For the text-containing cell, return its midpoint in (X, Y) coordinate format. 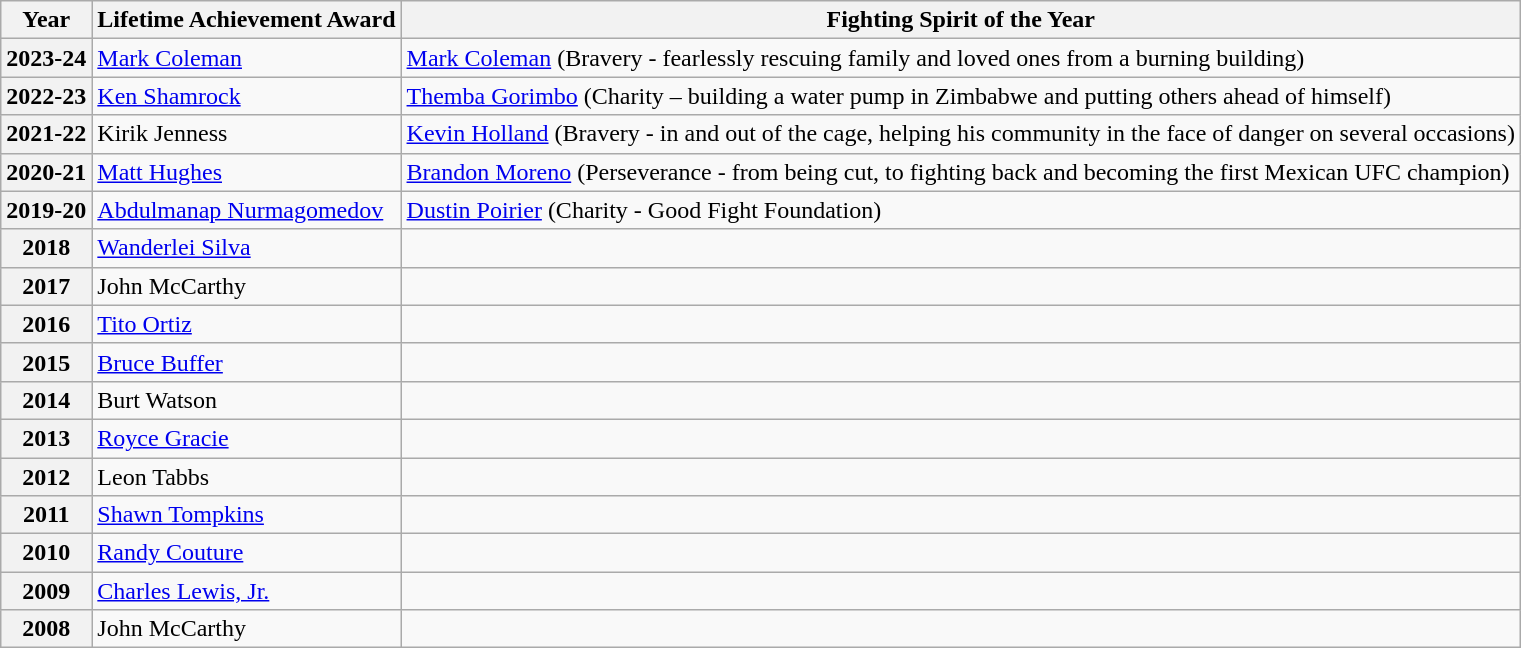
Fighting Spirit of the Year (960, 20)
2023-24 (46, 58)
Mark Coleman (Bravery - fearlessly rescuing family and loved ones from a burning building) (960, 58)
Year (46, 20)
Royce Gracie (246, 438)
2010 (46, 553)
2018 (46, 248)
2020-21 (46, 172)
Ken Shamrock (246, 96)
2019-20 (46, 210)
2015 (46, 362)
2013 (46, 438)
Wanderlei Silva (246, 248)
2016 (46, 324)
Charles Lewis, Jr. (246, 591)
2011 (46, 515)
Mark Coleman (246, 58)
Abdulmanap Nurmagomedov (246, 210)
Dustin Poirier (Charity - Good Fight Foundation) (960, 210)
Leon Tabbs (246, 477)
Tito Ortiz (246, 324)
2021-22 (46, 134)
2017 (46, 286)
Bruce Buffer (246, 362)
Kirik Jenness (246, 134)
Themba Gorimbo (Charity – building a water pump in Zimbabwe and putting others ahead of himself) (960, 96)
Randy Couture (246, 553)
2014 (46, 400)
Matt Hughes (246, 172)
2009 (46, 591)
Burt Watson (246, 400)
Shawn Tompkins (246, 515)
2008 (46, 629)
2012 (46, 477)
Lifetime Achievement Award (246, 20)
Kevin Holland (Bravery - in and out of the cage, helping his community in the face of danger on several occasions) (960, 134)
Brandon Moreno (Perseverance - from being cut, to fighting back and becoming the first Mexican UFC champion) (960, 172)
2022-23 (46, 96)
